Capture the cell that displays the provided text and extract its (X, Y) central coordinate. 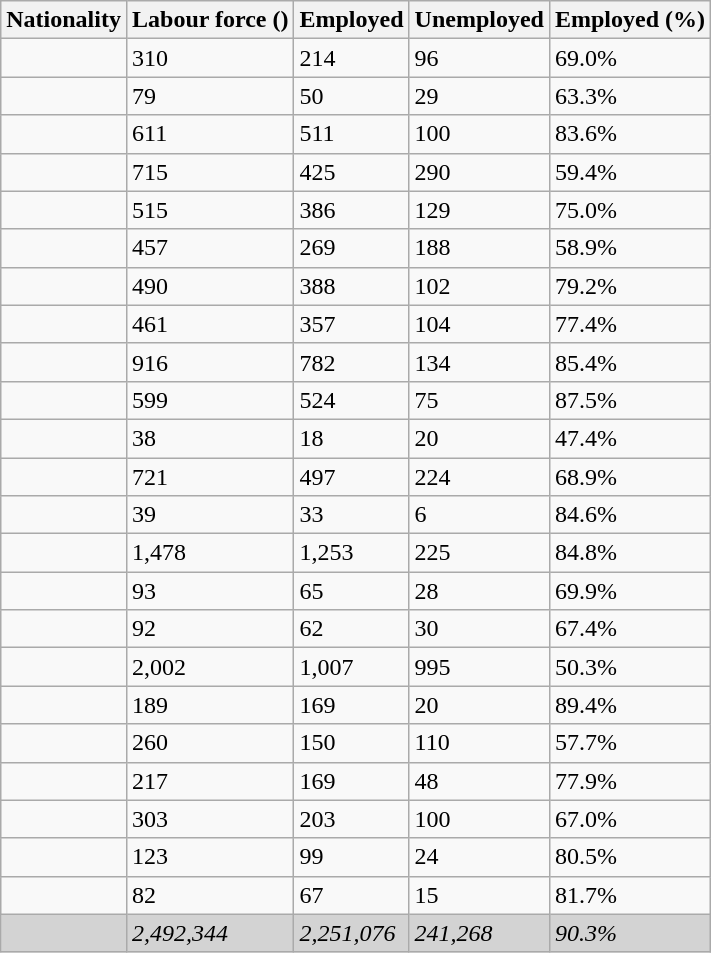
721 (210, 477)
310 (210, 58)
69.0% (630, 58)
150 (352, 743)
490 (210, 286)
99 (352, 857)
84.6% (630, 515)
1,478 (210, 553)
Employed (352, 20)
388 (352, 286)
79.2% (630, 286)
77.4% (630, 324)
461 (210, 324)
89.4% (630, 705)
50.3% (630, 667)
123 (210, 857)
2,251,076 (352, 933)
69.9% (630, 591)
104 (479, 324)
303 (210, 819)
497 (352, 477)
82 (210, 895)
386 (352, 210)
2,492,344 (210, 933)
214 (352, 58)
28 (479, 591)
57.7% (630, 743)
2,002 (210, 667)
217 (210, 781)
225 (479, 553)
189 (210, 705)
77.9% (630, 781)
85.4% (630, 362)
511 (352, 134)
Labour force () (210, 20)
269 (352, 248)
79 (210, 96)
524 (352, 400)
67.4% (630, 629)
62 (352, 629)
134 (479, 362)
50 (352, 96)
38 (210, 438)
81.7% (630, 895)
203 (352, 819)
1,253 (352, 553)
39 (210, 515)
90.3% (630, 933)
Employed (%) (630, 20)
241,268 (479, 933)
515 (210, 210)
29 (479, 96)
110 (479, 743)
129 (479, 210)
715 (210, 172)
782 (352, 362)
59.4% (630, 172)
357 (352, 324)
87.5% (630, 400)
63.3% (630, 96)
995 (479, 667)
48 (479, 781)
Unemployed (479, 20)
68.9% (630, 477)
457 (210, 248)
67 (352, 895)
102 (479, 286)
67.0% (630, 819)
18 (352, 438)
916 (210, 362)
1,007 (352, 667)
58.9% (630, 248)
260 (210, 743)
599 (210, 400)
30 (479, 629)
15 (479, 895)
93 (210, 591)
188 (479, 248)
6 (479, 515)
84.8% (630, 553)
33 (352, 515)
65 (352, 591)
92 (210, 629)
47.4% (630, 438)
75 (479, 400)
290 (479, 172)
24 (479, 857)
611 (210, 134)
75.0% (630, 210)
224 (479, 477)
96 (479, 58)
83.6% (630, 134)
425 (352, 172)
80.5% (630, 857)
Nationality (64, 20)
